Determine the [X, Y] coordinate at the center of the cell enclosing the given text.  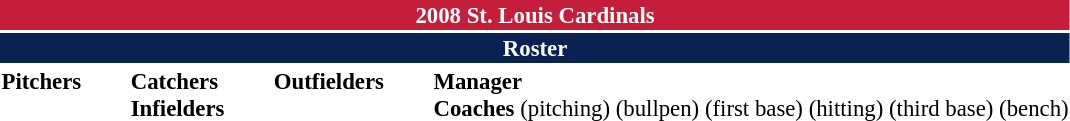
2008 St. Louis Cardinals [535, 15]
Roster [535, 48]
